Locate the cell with the specified text and output its [x, y] center coordinate. 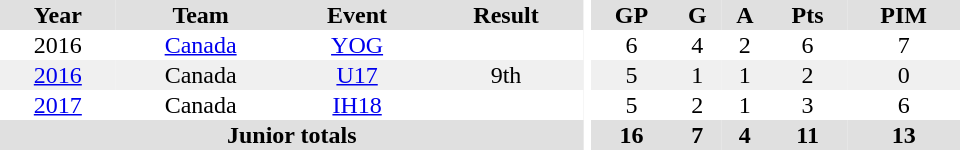
16 [631, 135]
3 [808, 105]
U17 [358, 75]
Team [201, 15]
IH18 [358, 105]
YOG [358, 45]
13 [904, 135]
11 [808, 135]
Junior totals [292, 135]
G [698, 15]
9th [506, 75]
0 [904, 75]
Result [506, 15]
A [745, 15]
PIM [904, 15]
Pts [808, 15]
Year [58, 15]
GP [631, 15]
Event [358, 15]
2017 [58, 105]
